Identify which cell holds the provided text, then report its (x, y) central coordinate. 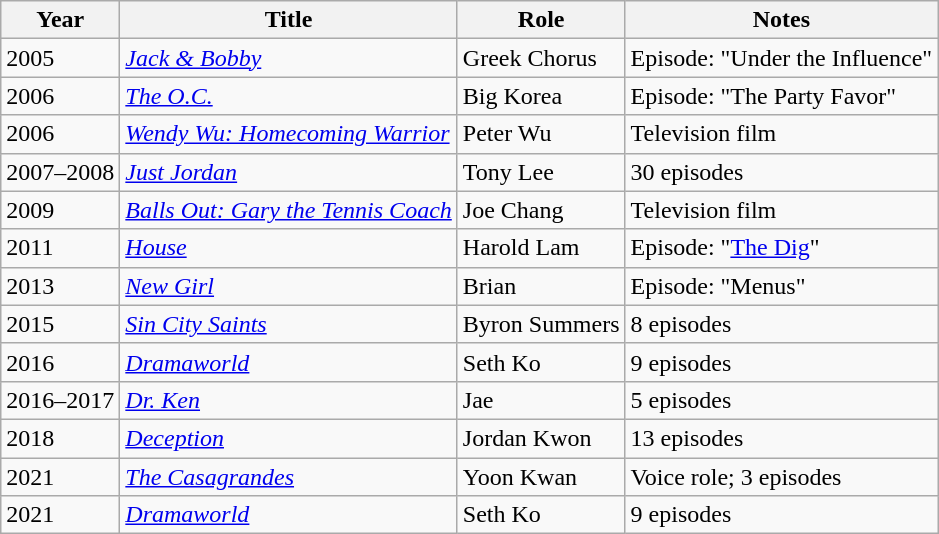
Brian (541, 286)
2013 (60, 286)
Episode: "The Party Favor" (782, 96)
8 episodes (782, 324)
Tony Lee (541, 172)
Wendy Wu: Homecoming Warrior (289, 134)
Title (289, 20)
Notes (782, 20)
The O.C. (289, 96)
Just Jordan (289, 172)
2007–2008 (60, 172)
Episode: "Menus" (782, 286)
2016–2017 (60, 400)
5 episodes (782, 400)
Peter Wu (541, 134)
Harold Lam (541, 248)
Role (541, 20)
House (289, 248)
2011 (60, 248)
Deception (289, 438)
13 episodes (782, 438)
Yoon Kwan (541, 477)
Jae (541, 400)
Episode: "The Dig" (782, 248)
2018 (60, 438)
Greek Chorus (541, 58)
Byron Summers (541, 324)
Joe Chang (541, 210)
Sin City Saints (289, 324)
2005 (60, 58)
Voice role; 3 episodes (782, 477)
The Casagrandes (289, 477)
2016 (60, 362)
Jack & Bobby (289, 58)
2009 (60, 210)
New Girl (289, 286)
Jordan Kwon (541, 438)
Episode: "Under the Influence" (782, 58)
30 episodes (782, 172)
Big Korea (541, 96)
Balls Out: Gary the Tennis Coach (289, 210)
2015 (60, 324)
Dr. Ken (289, 400)
Year (60, 20)
